For the text-containing cell, return its midpoint in [x, y] coordinate format. 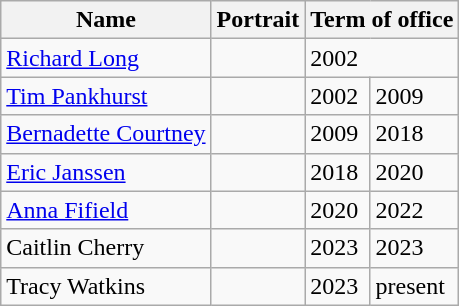
2022 [414, 210]
Tracy Watkins [106, 286]
Caitlin Cherry [106, 248]
Bernadette Courtney [106, 134]
present [414, 286]
Name [106, 20]
Eric Janssen [106, 172]
Richard Long [106, 58]
Term of office [382, 20]
Portrait [258, 20]
Anna Fifield [106, 210]
Tim Pankhurst [106, 96]
